Determine the (X, Y) coordinate at the center of the cell enclosing the given text.  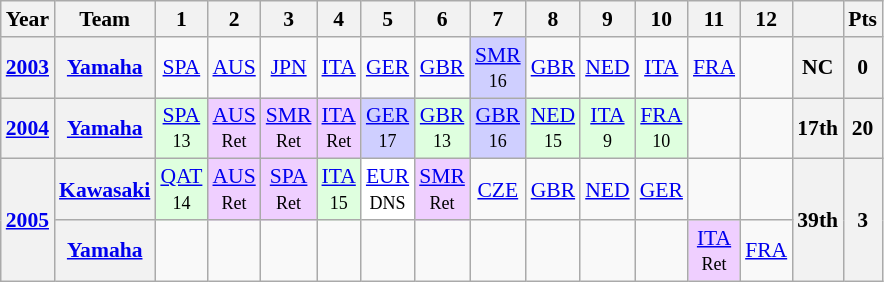
EURDNS (388, 190)
17th (818, 128)
7 (498, 19)
SMR16 (498, 68)
39th (818, 220)
8 (554, 19)
10 (662, 19)
9 (607, 19)
20 (862, 128)
12 (766, 19)
ITA9 (607, 128)
4 (338, 19)
JPN (289, 68)
Team (104, 19)
AUS (234, 68)
SPA13 (181, 128)
2003 (28, 68)
Pts (862, 19)
2005 (28, 220)
Year (28, 19)
11 (714, 19)
6 (442, 19)
GBR16 (498, 128)
SPA (181, 68)
ITA15 (338, 190)
0 (862, 68)
CZE (498, 190)
NC (818, 68)
5 (388, 19)
GBR13 (442, 128)
FRA10 (662, 128)
QAT14 (181, 190)
Kawasaki (104, 190)
NED15 (554, 128)
2 (234, 19)
2004 (28, 128)
1 (181, 19)
SPARet (289, 190)
GER17 (388, 128)
